Identify which cell holds the provided text, then report its [X, Y] central coordinate. 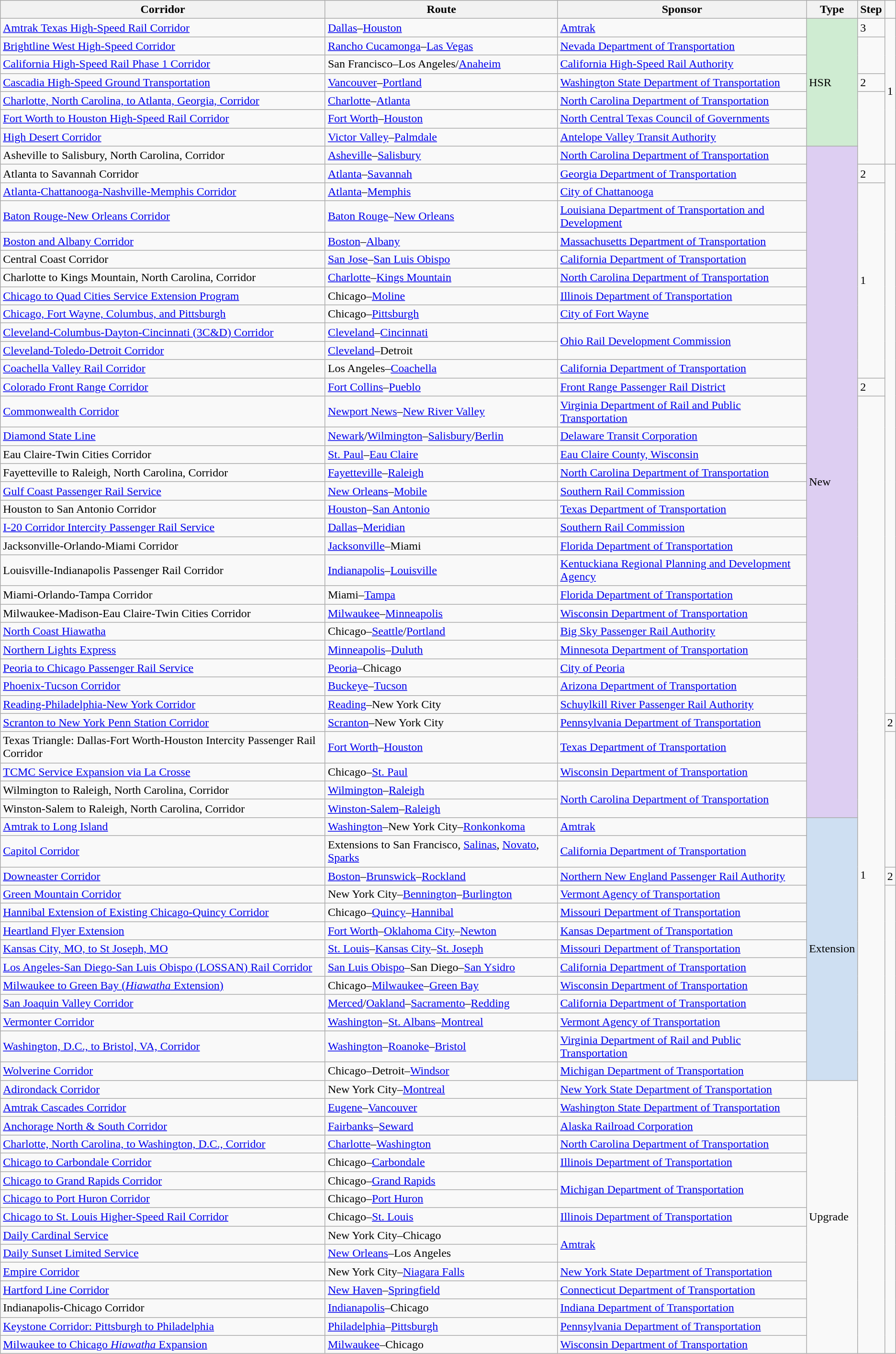
Miami–Tampa [441, 595]
New York City–Chicago [441, 1235]
Rancho Cucamonga–Las Vegas [441, 46]
Nevada Department of Transportation [682, 46]
TCMC Service Expansion via La Crosse [163, 772]
Chicago to Quad Cities Service Extension Program [163, 296]
Connecticut Department of Transportation [682, 1290]
Daily Sunset Limited Service [163, 1253]
Wolverine Corridor [163, 1071]
Phoenix-Tucson Corridor [163, 686]
Charlotte–Washington [441, 1144]
Kansas Department of Transportation [682, 931]
Northern New England Passenger Rail Authority [682, 876]
Charlotte, North Carolina, to Washington, D.C., Corridor [163, 1144]
San Joaquin Valley Corridor [163, 1004]
Asheville–Salisbury [441, 155]
Minnesota Department of Transportation [682, 650]
Step [871, 10]
Atlanta–Savannah [441, 173]
Capitol Corridor [163, 851]
Milwaukee–Minneapolis [441, 613]
Chicago–Port Huron [441, 1199]
Fort Worth–Oklahoma City–Newton [441, 931]
Eugene–Vancouver [441, 1107]
Arizona Department of Transportation [682, 686]
Indiana Department of Transportation [682, 1308]
Chicago–St. Paul [441, 772]
Massachusetts Department of Transportation [682, 241]
Winston-Salem–Raleigh [441, 808]
Kentuckiana Regional Planning and Development Agency [682, 571]
City of Peoria [682, 668]
Indianapolis–Louisville [441, 571]
Asheville to Salisbury, North Carolina, Corridor [163, 155]
Sponsor [682, 10]
Milwaukee-Madison-Eau Claire-Twin Cities Corridor [163, 613]
Extensions to San Francisco, Salinas, Novato, Sparks [441, 851]
Washington, D.C., to Bristol, VA, Corridor [163, 1047]
St. Paul–Eau Claire [441, 454]
Ohio Rail Development Commission [682, 341]
Winston-Salem to Raleigh, North Carolina, Corridor [163, 808]
Front Range Passenger Rail District [682, 387]
New Orleans–Mobile [441, 491]
Fort Worth to Houston High-Speed Rail Corridor [163, 119]
California High-Speed Rail Phase 1 Corridor [163, 64]
Chicago to Port Huron Corridor [163, 1199]
Miami-Orlando-Tampa Corridor [163, 595]
Peoria to Chicago Passenger Rail Service [163, 668]
Baton Rouge-New Orleans Corridor [163, 216]
Louisville-Indianapolis Passenger Rail Corridor [163, 571]
Scranton–New York City [441, 722]
Charlotte, North Carolina, to Atlanta, Georgia, Corridor [163, 101]
San Jose–San Luis Obispo [441, 260]
Atlanta to Savannah Corridor [163, 173]
New Orleans–Los Angeles [441, 1253]
New York City–Montreal [441, 1089]
Buckeye–Tucson [441, 686]
Charlotte–Atlanta [441, 101]
Corridor [163, 10]
Empire Corridor [163, 1272]
Extension [832, 949]
Chicago to Carbondale Corridor [163, 1162]
New [832, 482]
Adirondack Corridor [163, 1089]
Antelope Valley Transit Authority [682, 137]
Green Mountain Corridor [163, 894]
California High-Speed Rail Authority [682, 64]
Fairbanks–Seward [441, 1126]
Chicago–Moline [441, 296]
Los Angeles-San Diego-San Luis Obispo (LOSSAN) Rail Corridor [163, 967]
Eau Claire-Twin Cities Corridor [163, 454]
Indianapolis-Chicago Corridor [163, 1308]
Peoria–Chicago [441, 668]
Cleveland–Cincinnati [441, 332]
St. Louis–Kansas City–St. Joseph [441, 949]
Washington–New York City–Ronkonkoma [441, 826]
Dallas–Houston [441, 28]
Chicago–Grand Rapids [441, 1180]
Gulf Coast Passenger Rail Service [163, 491]
Boston–Albany [441, 241]
Milwaukee–Chicago [441, 1344]
High Desert Corridor [163, 137]
San Francisco–Los Angeles/Anaheim [441, 64]
Milwaukee to Chicago Hiawatha Expansion [163, 1344]
Minneapolis–Duluth [441, 650]
Type [832, 10]
Diamond State Line [163, 436]
Eau Claire County, Wisconsin [682, 454]
Chicago–St. Louis [441, 1217]
Keystone Corridor: Pittsburgh to Philadelphia [163, 1326]
Newport News–New River Valley [441, 412]
Cleveland-Columbus-Dayton-Cincinnati (3C&D) Corridor [163, 332]
Cleveland–Detroit [441, 350]
Delaware Transit Corporation [682, 436]
San Luis Obispo–San Diego–San Ysidro [441, 967]
Colorado Front Range Corridor [163, 387]
HSR [832, 82]
Texas Triangle: Dallas-Fort Worth-Houston Intercity Passenger Rail Corridor [163, 747]
City of Chattanooga [682, 192]
Milwaukee to Green Bay (Hiawatha Extension) [163, 985]
Baton Rouge–New Orleans [441, 216]
North Central Texas Council of Governments [682, 119]
City of Fort Wayne [682, 314]
Newark/Wilmington–Salisbury/Berlin [441, 436]
Chicago–Carbondale [441, 1162]
Chicago, Fort Wayne, Columbus, and Pittsburgh [163, 314]
Louisiana Department of Transportation and Development [682, 216]
Northern Lights Express [163, 650]
Downeaster Corridor [163, 876]
Wilmington to Raleigh, North Carolina, Corridor [163, 790]
Hannibal Extension of Existing Chicago-Quincy Corridor [163, 913]
Philadelphia–Pittsburgh [441, 1326]
Vermonter Corridor [163, 1022]
Chicago–Milwaukee–Green Bay [441, 985]
Indianapolis–Chicago [441, 1308]
Atlanta–Memphis [441, 192]
Upgrade [832, 1217]
Coachella Valley Rail Corridor [163, 369]
Merced/Oakland–Sacramento–Redding [441, 1004]
Fayetteville to Raleigh, North Carolina, Corridor [163, 473]
Houston–San Antonio [441, 509]
Kansas City, MO, to St Joseph, MO [163, 949]
Chicago–Detroit–Windsor [441, 1071]
Scranton to New York Penn Station Corridor [163, 722]
Central Coast Corridor [163, 260]
I-20 Corridor Intercity Passenger Rail Service [163, 527]
Reading-Philadelphia-New York Corridor [163, 704]
Schuylkill River Passenger Rail Authority [682, 704]
Boston–Brunswick–Rockland [441, 876]
Hartford Line Corridor [163, 1290]
3 [871, 28]
Amtrak Cascades Corridor [163, 1107]
Amtrak to Long Island [163, 826]
Chicago–Quincy–Hannibal [441, 913]
Washington–St. Albans–Montreal [441, 1022]
Chicago–Pittsburgh [441, 314]
Big Sky Passenger Rail Authority [682, 632]
Brightline West High-Speed Corridor [163, 46]
Dallas–Meridian [441, 527]
New York City–Niagara Falls [441, 1272]
Cleveland-Toledo-Detroit Corridor [163, 350]
Houston to San Antonio Corridor [163, 509]
Alaska Railroad Corporation [682, 1126]
Reading–New York City [441, 704]
Jacksonville–Miami [441, 545]
Cascadia High-Speed Ground Transportation [163, 82]
Wilmington–Raleigh [441, 790]
Boston and Albany Corridor [163, 241]
Fort Collins–Pueblo [441, 387]
Chicago to St. Louis Higher-Speed Rail Corridor [163, 1217]
North Coast Hiawatha [163, 632]
Atlanta-Chattanooga-Nashville-Memphis Corridor [163, 192]
Daily Cardinal Service [163, 1235]
Anchorage North & South Corridor [163, 1126]
Route [441, 10]
Washington–Roanoke–Bristol [441, 1047]
Heartland Flyer Extension [163, 931]
Jacksonville-Orlando-Miami Corridor [163, 545]
Los Angeles–Coachella [441, 369]
Victor Valley–Palmdale [441, 137]
Fayetteville–Raleigh [441, 473]
Chicago–Seattle/Portland [441, 632]
New Haven–Springfield [441, 1290]
Charlotte to Kings Mountain, North Carolina, Corridor [163, 278]
Charlotte–Kings Mountain [441, 278]
Chicago to Grand Rapids Corridor [163, 1180]
Vancouver–Portland [441, 82]
Georgia Department of Transportation [682, 173]
Commonwealth Corridor [163, 412]
New York City–Bennington–Burlington [441, 894]
Amtrak Texas High-Speed Rail Corridor [163, 28]
